Extract the (X, Y) coordinate from the center of the cell holding the provided text.  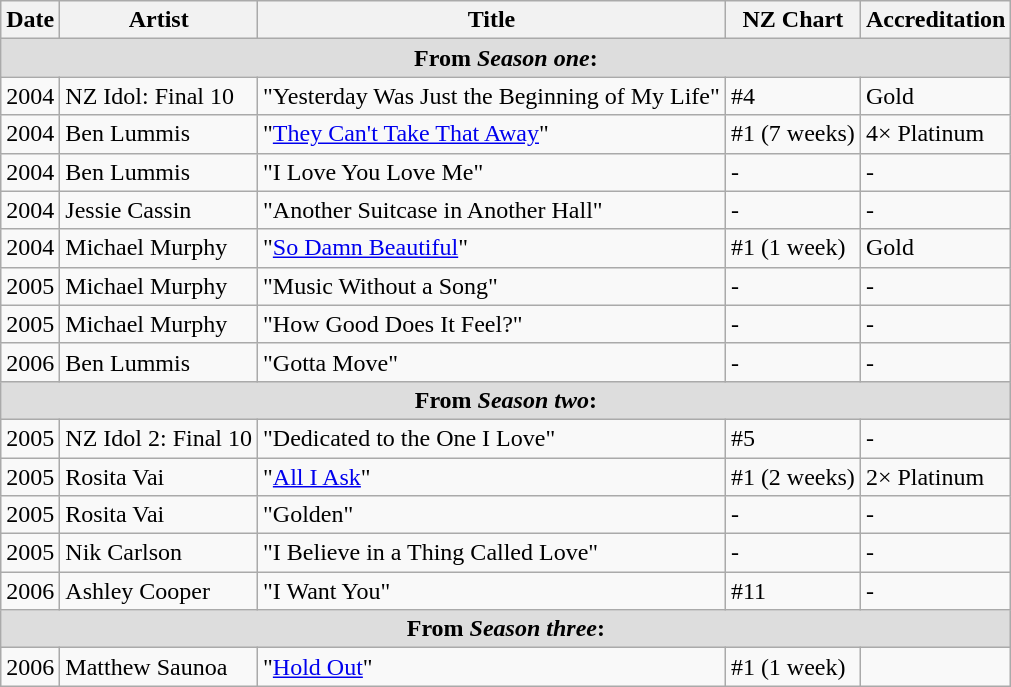
"Dedicated to the One I Love" (492, 438)
#1 (7 weeks) (792, 134)
#5 (792, 438)
"Golden" (492, 515)
4× Platinum (936, 134)
"I Love You Love Me" (492, 172)
"Music Without a Song" (492, 286)
"I Want You" (492, 591)
#4 (792, 96)
Nik Carlson (159, 553)
2× Platinum (936, 477)
"Hold Out" (492, 667)
"So Damn Beautiful" (492, 248)
NZ Idol 2: Final 10 (159, 438)
"Another Suitcase in Another Hall" (492, 210)
#1 (2 weeks) (792, 477)
"They Can't Take That Away" (492, 134)
"All I Ask" (492, 477)
NZ Idol: Final 10 (159, 96)
Title (492, 20)
"Gotta Move" (492, 362)
#11 (792, 591)
"How Good Does It Feel?" (492, 324)
"Yesterday Was Just the Beginning of My Life" (492, 96)
Ashley Cooper (159, 591)
Artist (159, 20)
Accreditation (936, 20)
Matthew Saunoa (159, 667)
"I Believe in a Thing Called Love" (492, 553)
From Season two: (506, 400)
Jessie Cassin (159, 210)
From Season one: (506, 58)
NZ Chart (792, 20)
Date (30, 20)
From Season three: (506, 629)
